Extract the (X, Y) coordinate from the center of the cell holding the provided text.  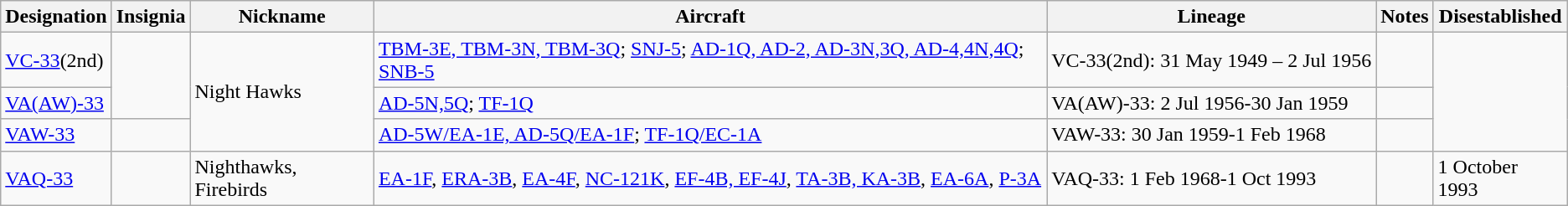
Lineage (1211, 17)
VAQ-33 (56, 178)
AD-5N,5Q; TF-1Q (710, 103)
EA-1F, ERA-3B, EA-4F, NC-121K, EF-4B, EF-4J, TA-3B, KA-3B, EA-6A, P-3A (710, 178)
Notes (1405, 17)
Night Hawks (281, 92)
TBM-3E, TBM-3N, TBM-3Q; SNJ-5; AD-1Q, AD-2, AD-3N,3Q, AD-4,4N,4Q; SNB-5 (710, 60)
AD-5W/EA-1E, AD-5Q/EA-1F; TF-1Q/EC-1A (710, 135)
Disestablished (1500, 17)
Designation (56, 17)
VC-33(2nd): 31 May 1949 – 2 Jul 1956 (1211, 60)
Aircraft (710, 17)
VAW-33 (56, 135)
Nickname (281, 17)
Nighthawks, Firebirds (281, 178)
1 October 1993 (1500, 178)
VA(AW)-33: 2 Jul 1956-30 Jan 1959 (1211, 103)
VC-33(2nd) (56, 60)
VA(AW)-33 (56, 103)
VAW-33: 30 Jan 1959-1 Feb 1968 (1211, 135)
Insignia (151, 17)
VAQ-33: 1 Feb 1968-1 Oct 1993 (1211, 178)
